Return the [X, Y] coordinate for the center point of the cell that contains the specified text.  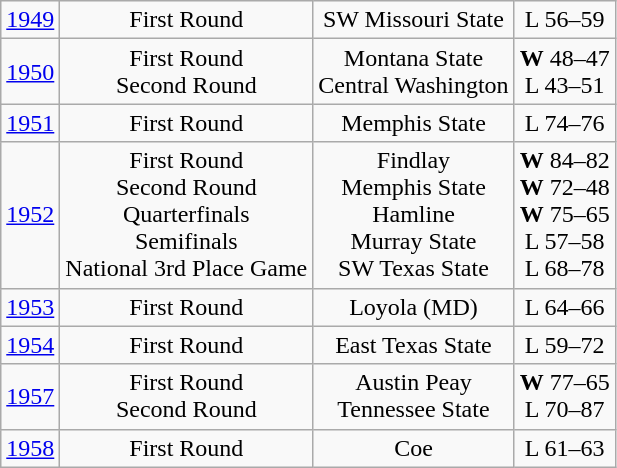
1951 [30, 123]
1954 [30, 345]
L 61–63 [564, 448]
1957 [30, 396]
1950 [30, 72]
Montana StateCentral Washington [414, 72]
1958 [30, 448]
L 59–72 [564, 345]
1949 [30, 20]
W 77–65L 70–87 [564, 396]
L 74–76 [564, 123]
L 56–59 [564, 20]
W 48–47L 43–51 [564, 72]
Austin PeayTennessee State [414, 396]
FindlayMemphis StateHamlineMurray StateSW Texas State [414, 215]
East Texas State [414, 345]
First RoundSecond RoundQuarterfinalsSemifinalsNational 3rd Place Game [186, 215]
Coe [414, 448]
Memphis State [414, 123]
W 84–82W 72–48W 75–65L 57–58L 68–78 [564, 215]
1953 [30, 307]
1952 [30, 215]
Loyola (MD) [414, 307]
SW Missouri State [414, 20]
L 64–66 [564, 307]
